Extract the [x, y] coordinate from the center of the cell holding the provided text.  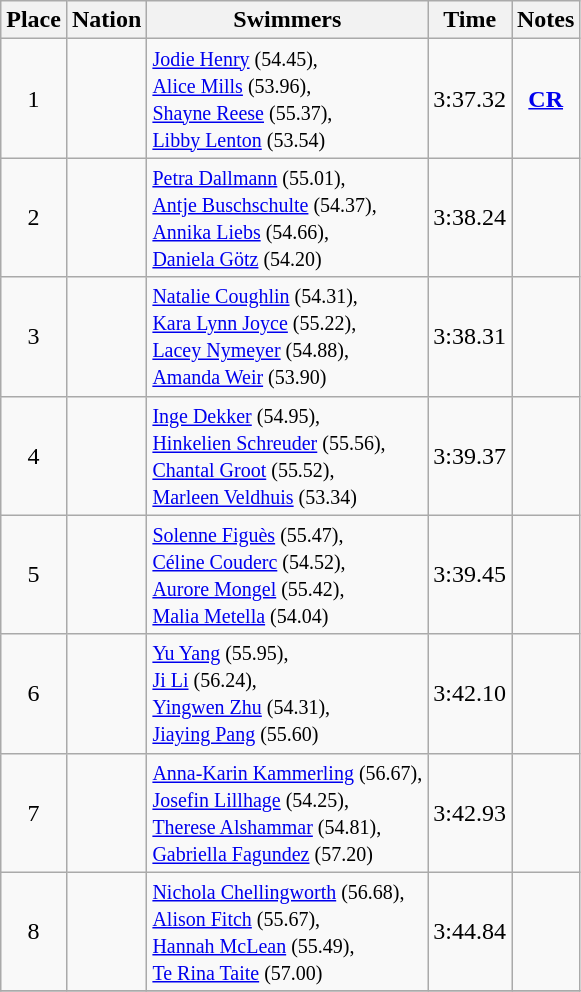
3:42.93 [470, 812]
3:39.45 [470, 574]
3:37.32 [470, 98]
1 [34, 98]
8 [34, 932]
6 [34, 694]
3:39.37 [470, 456]
3:38.31 [470, 336]
2 [34, 218]
3:38.24 [470, 218]
CR [546, 98]
3 [34, 336]
Petra Dallmann (55.01), Antje Buschschulte (54.37), Annika Liebs (54.66), Daniela Götz (54.20) [288, 218]
Notes [546, 20]
Time [470, 20]
4 [34, 456]
3:44.84 [470, 932]
Place [34, 20]
Nation [106, 20]
Yu Yang (55.95), Ji Li (56.24), Yingwen Zhu (54.31), Jiaying Pang (55.60) [288, 694]
5 [34, 574]
3:42.10 [470, 694]
Jodie Henry (54.45), Alice Mills (53.96), Shayne Reese (55.37), Libby Lenton (53.54) [288, 98]
Swimmers [288, 20]
7 [34, 812]
Nichola Chellingworth (56.68), Alison Fitch (55.67), Hannah McLean (55.49), Te Rina Taite (57.00) [288, 932]
Natalie Coughlin (54.31), Kara Lynn Joyce (55.22), Lacey Nymeyer (54.88), Amanda Weir (53.90) [288, 336]
Anna-Karin Kammerling (56.67), Josefin Lillhage (54.25), Therese Alshammar (54.81), Gabriella Fagundez (57.20) [288, 812]
Solenne Figuès (55.47), Céline Couderc (54.52), Aurore Mongel (55.42), Malia Metella (54.04) [288, 574]
Inge Dekker (54.95), Hinkelien Schreuder (55.56), Chantal Groot (55.52), Marleen Veldhuis (53.34) [288, 456]
